Return [x, y] of the center of cell containing provided text 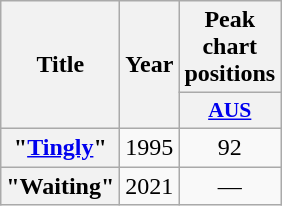
"Tingly" [60, 147]
92 [230, 147]
Year [150, 65]
Peak chart positions [230, 47]
"Waiting" [60, 185]
AUS [230, 111]
2021 [150, 185]
— [230, 185]
1995 [150, 147]
Title [60, 65]
